Search for the cell housing the specified text and yield its [X, Y] center coordinate. 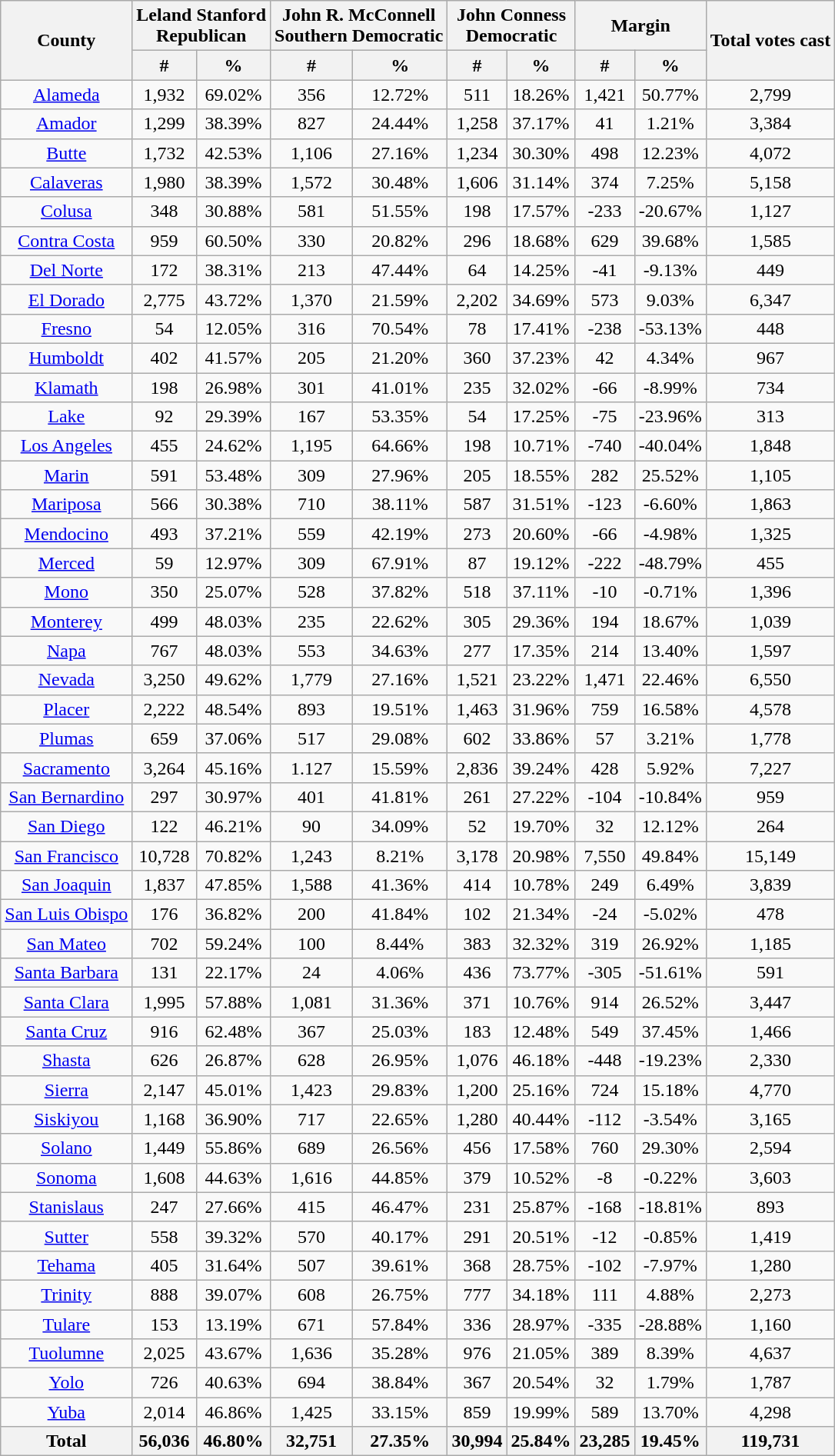
436 [477, 973]
6.49% [670, 885]
1,081 [312, 1002]
39.68% [670, 241]
273 [477, 534]
21.59% [400, 299]
13.19% [233, 1324]
405 [165, 1265]
-20.67% [670, 212]
1,863 [770, 505]
12.48% [541, 1031]
-51.61% [670, 973]
671 [312, 1324]
3,603 [770, 1178]
368 [477, 1265]
478 [770, 915]
1,572 [312, 182]
1,608 [165, 1178]
31.36% [400, 1002]
628 [312, 1061]
90 [312, 826]
1,200 [477, 1090]
313 [770, 417]
702 [165, 944]
2,836 [477, 768]
3,839 [770, 885]
44.85% [400, 1178]
282 [604, 475]
24.44% [400, 124]
39.07% [233, 1294]
27.35% [400, 1441]
1.79% [670, 1383]
518 [477, 592]
50.77% [670, 95]
Contra Costa [66, 241]
Santa Barbara [66, 973]
41.01% [400, 387]
18.67% [670, 621]
34.63% [400, 651]
17.41% [541, 328]
3,165 [770, 1119]
John R. McConnellSouthern Democratic [359, 26]
62.48% [233, 1031]
-335 [604, 1324]
-4.98% [670, 534]
San Diego [66, 826]
297 [165, 797]
-9.13% [670, 270]
Stanislaus [66, 1207]
30.97% [233, 797]
10.78% [541, 885]
-238 [604, 328]
41.81% [400, 797]
602 [477, 738]
3,250 [165, 680]
-23.96% [670, 417]
2,222 [165, 709]
Plumas [66, 738]
San Bernardino [66, 797]
49.84% [670, 856]
724 [604, 1090]
1,396 [770, 592]
383 [477, 944]
25.87% [541, 1207]
San Luis Obispo [66, 915]
1,185 [770, 944]
21.05% [541, 1354]
13.40% [670, 651]
22.46% [670, 680]
5,158 [770, 182]
291 [477, 1236]
3,178 [477, 856]
581 [312, 212]
330 [312, 241]
-41 [604, 270]
4,298 [770, 1412]
589 [604, 1412]
35.28% [400, 1354]
92 [165, 417]
183 [477, 1031]
1.21% [670, 124]
37.11% [541, 592]
27.22% [541, 797]
Butte [66, 153]
1,425 [312, 1412]
570 [312, 1236]
122 [165, 826]
2,594 [770, 1148]
28.97% [541, 1324]
15,149 [770, 856]
31.51% [541, 505]
10,728 [165, 856]
2,202 [477, 299]
1,597 [770, 651]
1,076 [477, 1061]
2,330 [770, 1061]
17.58% [541, 1148]
200 [312, 915]
356 [312, 95]
23.22% [541, 680]
916 [165, 1031]
1,160 [770, 1324]
38.84% [400, 1383]
573 [604, 299]
-222 [604, 563]
629 [604, 241]
32.32% [541, 944]
38.31% [233, 270]
Alameda [66, 95]
553 [312, 651]
8.44% [400, 944]
734 [770, 387]
350 [165, 592]
45.16% [233, 768]
100 [312, 944]
176 [165, 915]
21.34% [541, 915]
-10.84% [670, 797]
2,025 [165, 1354]
16.58% [670, 709]
-19.23% [670, 1061]
Siskiyou [66, 1119]
69.02% [233, 95]
37.21% [233, 534]
27.66% [233, 1207]
38.11% [400, 505]
-104 [604, 797]
Yolo [66, 1383]
28.75% [541, 1265]
Napa [66, 651]
3,447 [770, 1002]
El Dorado [66, 299]
1,606 [477, 182]
36.82% [233, 915]
56,036 [165, 1441]
Santa Cruz [66, 1031]
43.67% [233, 1354]
401 [312, 797]
449 [770, 270]
3.21% [670, 738]
24 [312, 973]
-0.85% [670, 1236]
2,273 [770, 1294]
Lake [66, 417]
42.19% [400, 534]
507 [312, 1265]
4.06% [400, 973]
448 [770, 328]
1,980 [165, 182]
360 [477, 358]
20.82% [400, 241]
14.25% [541, 270]
827 [312, 124]
15.18% [670, 1090]
30.88% [233, 212]
Nevada [66, 680]
29.36% [541, 621]
167 [312, 417]
6,347 [770, 299]
26.75% [400, 1294]
22.62% [400, 621]
415 [312, 1207]
20.54% [541, 1383]
Sierra [66, 1090]
348 [165, 212]
10.52% [541, 1178]
3,264 [165, 768]
30.48% [400, 182]
-53.13% [670, 328]
1,105 [770, 475]
64.66% [400, 446]
30.30% [541, 153]
23,285 [604, 1441]
-102 [604, 1265]
13.70% [670, 1412]
4,637 [770, 1354]
Humboldt [66, 358]
689 [312, 1148]
25.07% [233, 592]
Marin [66, 475]
493 [165, 534]
41 [604, 124]
194 [604, 621]
Mono [66, 592]
767 [165, 651]
Tuolumne [66, 1354]
379 [477, 1178]
1,471 [604, 680]
21.20% [400, 358]
389 [604, 1354]
55.86% [233, 1148]
1,325 [770, 534]
26.52% [670, 1002]
26.92% [670, 944]
47.85% [233, 885]
277 [477, 651]
45.01% [233, 1090]
-3.54% [670, 1119]
914 [604, 1002]
87 [477, 563]
1,636 [312, 1354]
428 [604, 768]
249 [604, 885]
319 [604, 944]
46.47% [400, 1207]
-233 [604, 212]
1,995 [165, 1002]
Del Norte [66, 270]
19.45% [670, 1441]
1,370 [312, 299]
34.18% [541, 1294]
153 [165, 1324]
4,072 [770, 153]
-7.97% [670, 1265]
967 [770, 358]
31.96% [541, 709]
Yuba [66, 1412]
2,775 [165, 299]
Total votes cast [770, 40]
49.62% [233, 680]
517 [312, 738]
41.36% [400, 885]
1,521 [477, 680]
Margin [640, 26]
18.68% [541, 241]
Los Angeles [66, 446]
-6.60% [670, 505]
39.32% [233, 1236]
37.06% [233, 738]
39.24% [541, 768]
Trinity [66, 1294]
57.88% [233, 1002]
102 [477, 915]
46.18% [541, 1061]
20.98% [541, 856]
59.24% [233, 944]
1,585 [770, 241]
60.50% [233, 241]
2,147 [165, 1090]
717 [312, 1119]
57.84% [400, 1324]
32,751 [312, 1441]
33.86% [541, 738]
25.84% [541, 1441]
-305 [604, 973]
-123 [604, 505]
760 [604, 1148]
1,779 [312, 680]
2,799 [770, 95]
1,106 [312, 153]
64 [477, 270]
336 [477, 1324]
214 [604, 651]
12.97% [233, 563]
296 [477, 241]
42 [604, 358]
48.54% [233, 709]
-10 [604, 592]
-168 [604, 1207]
17.25% [541, 417]
32.02% [541, 387]
26.98% [233, 387]
759 [604, 709]
12.05% [233, 328]
-112 [604, 1119]
17.35% [541, 651]
70.82% [233, 856]
San Mateo [66, 944]
22.65% [400, 1119]
29.08% [400, 738]
San Joaquin [66, 885]
4.88% [670, 1294]
231 [477, 1207]
1,732 [165, 153]
Shasta [66, 1061]
1,848 [770, 446]
26.95% [400, 1061]
59 [165, 563]
Mendocino [66, 534]
9.03% [670, 299]
4,578 [770, 709]
1,195 [312, 446]
1,787 [770, 1383]
456 [477, 1148]
1,127 [770, 212]
36.90% [233, 1119]
26.56% [400, 1148]
-0.22% [670, 1178]
18.26% [541, 95]
1,466 [770, 1031]
316 [312, 328]
47.44% [400, 270]
51.55% [400, 212]
40.44% [541, 1119]
20.51% [541, 1236]
30,994 [477, 1441]
1,463 [477, 709]
37.23% [541, 358]
119,731 [770, 1441]
10.71% [541, 446]
1,778 [770, 738]
Sacramento [66, 768]
25.52% [670, 475]
37.82% [400, 592]
37.17% [541, 124]
-48.79% [670, 563]
Sutter [66, 1236]
Leland StanfordRepublican [201, 26]
40.17% [400, 1236]
-18.81% [670, 1207]
374 [604, 182]
1,423 [312, 1090]
-0.71% [670, 592]
6,550 [770, 680]
549 [604, 1031]
587 [477, 505]
52 [477, 826]
2,014 [165, 1412]
7,550 [604, 856]
40.63% [233, 1383]
1,588 [312, 885]
15.59% [400, 768]
1,449 [165, 1148]
7,227 [770, 768]
43.72% [233, 299]
34.09% [400, 826]
213 [312, 270]
31.64% [233, 1265]
414 [477, 885]
1.127 [312, 768]
608 [312, 1294]
20.60% [541, 534]
528 [312, 592]
1,421 [604, 95]
Solano [66, 1148]
566 [165, 505]
San Francisco [66, 856]
33.15% [400, 1412]
Amador [66, 124]
Merced [66, 563]
261 [477, 797]
19.51% [400, 709]
1,932 [165, 95]
710 [312, 505]
34.69% [541, 299]
37.45% [670, 1031]
111 [604, 1294]
53.35% [400, 417]
18.55% [541, 475]
626 [165, 1061]
Santa Clara [66, 1002]
1,299 [165, 124]
Placer [66, 709]
26.87% [233, 1061]
10.76% [541, 1002]
29.30% [670, 1148]
57 [604, 738]
1,258 [477, 124]
Sonoma [66, 1178]
44.63% [233, 1178]
-75 [604, 417]
558 [165, 1236]
29.39% [233, 417]
1,168 [165, 1119]
Colusa [66, 212]
67.91% [400, 563]
172 [165, 270]
264 [770, 826]
73.77% [541, 973]
402 [165, 358]
31.14% [541, 182]
1,616 [312, 1178]
859 [477, 1412]
131 [165, 973]
Total [66, 1441]
42.53% [233, 153]
8.21% [400, 856]
Mariposa [66, 505]
301 [312, 387]
53.48% [233, 475]
Calaveras [66, 182]
4,770 [770, 1090]
371 [477, 1002]
46.21% [233, 826]
19.70% [541, 826]
19.12% [541, 563]
1,039 [770, 621]
46.80% [233, 1441]
25.16% [541, 1090]
8.39% [670, 1354]
County [66, 40]
12.23% [670, 153]
-448 [604, 1061]
888 [165, 1294]
1,837 [165, 885]
Klamath [66, 387]
Tehama [66, 1265]
70.54% [400, 328]
19.99% [541, 1412]
976 [477, 1354]
4.34% [670, 358]
-12 [604, 1236]
1,419 [770, 1236]
247 [165, 1207]
1,234 [477, 153]
694 [312, 1383]
559 [312, 534]
659 [165, 738]
78 [477, 328]
-5.02% [670, 915]
726 [165, 1383]
777 [477, 1294]
39.61% [400, 1265]
-40.04% [670, 446]
25.03% [400, 1031]
511 [477, 95]
-8 [604, 1178]
499 [165, 621]
498 [604, 153]
24.62% [233, 446]
7.25% [670, 182]
-8.99% [670, 387]
305 [477, 621]
12.72% [400, 95]
5.92% [670, 768]
29.83% [400, 1090]
Fresno [66, 328]
John ConnessDemocratic [511, 26]
12.12% [670, 826]
41.57% [233, 358]
41.84% [400, 915]
Tulare [66, 1324]
-24 [604, 915]
17.57% [541, 212]
3,384 [770, 124]
Monterey [66, 621]
46.86% [233, 1412]
-740 [604, 446]
27.96% [400, 475]
22.17% [233, 973]
1,243 [312, 856]
-28.88% [670, 1324]
30.38% [233, 505]
